From the cell containing the given text, extract its center point as [x, y] coordinate. 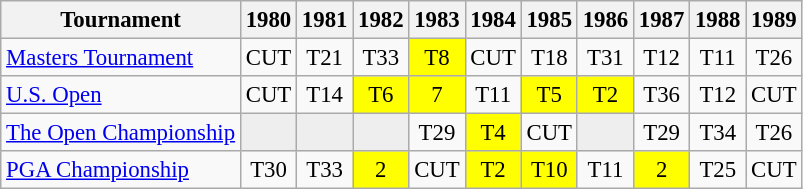
1988 [718, 20]
The Open Championship [121, 133]
1981 [325, 20]
1984 [493, 20]
1985 [549, 20]
1989 [774, 20]
T34 [718, 133]
T25 [718, 170]
1987 [661, 20]
T6 [381, 95]
7 [437, 95]
U.S. Open [121, 95]
1986 [605, 20]
1980 [268, 20]
T14 [325, 95]
T36 [661, 95]
1982 [381, 20]
Masters Tournament [121, 58]
PGA Championship [121, 170]
T5 [549, 95]
T21 [325, 58]
T4 [493, 133]
T30 [268, 170]
T31 [605, 58]
1983 [437, 20]
Tournament [121, 20]
T8 [437, 58]
T10 [549, 170]
T18 [549, 58]
